Search for the cell housing the specified text and yield its [X, Y] center coordinate. 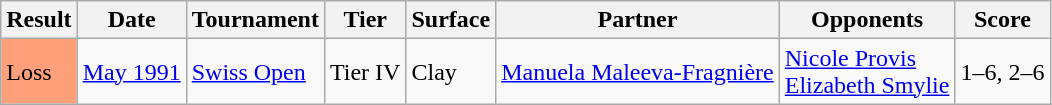
Surface [451, 20]
Tier [365, 20]
Score [1002, 20]
Tournament [255, 20]
May 1991 [132, 72]
Partner [638, 20]
Opponents [867, 20]
Swiss Open [255, 72]
Result [39, 20]
Manuela Maleeva-Fragnière [638, 72]
Nicole Provis Elizabeth Smylie [867, 72]
Tier IV [365, 72]
1–6, 2–6 [1002, 72]
Date [132, 20]
Loss [39, 72]
Clay [451, 72]
